Provide the [X, Y] coordinate of the cell's center where the given text is located.  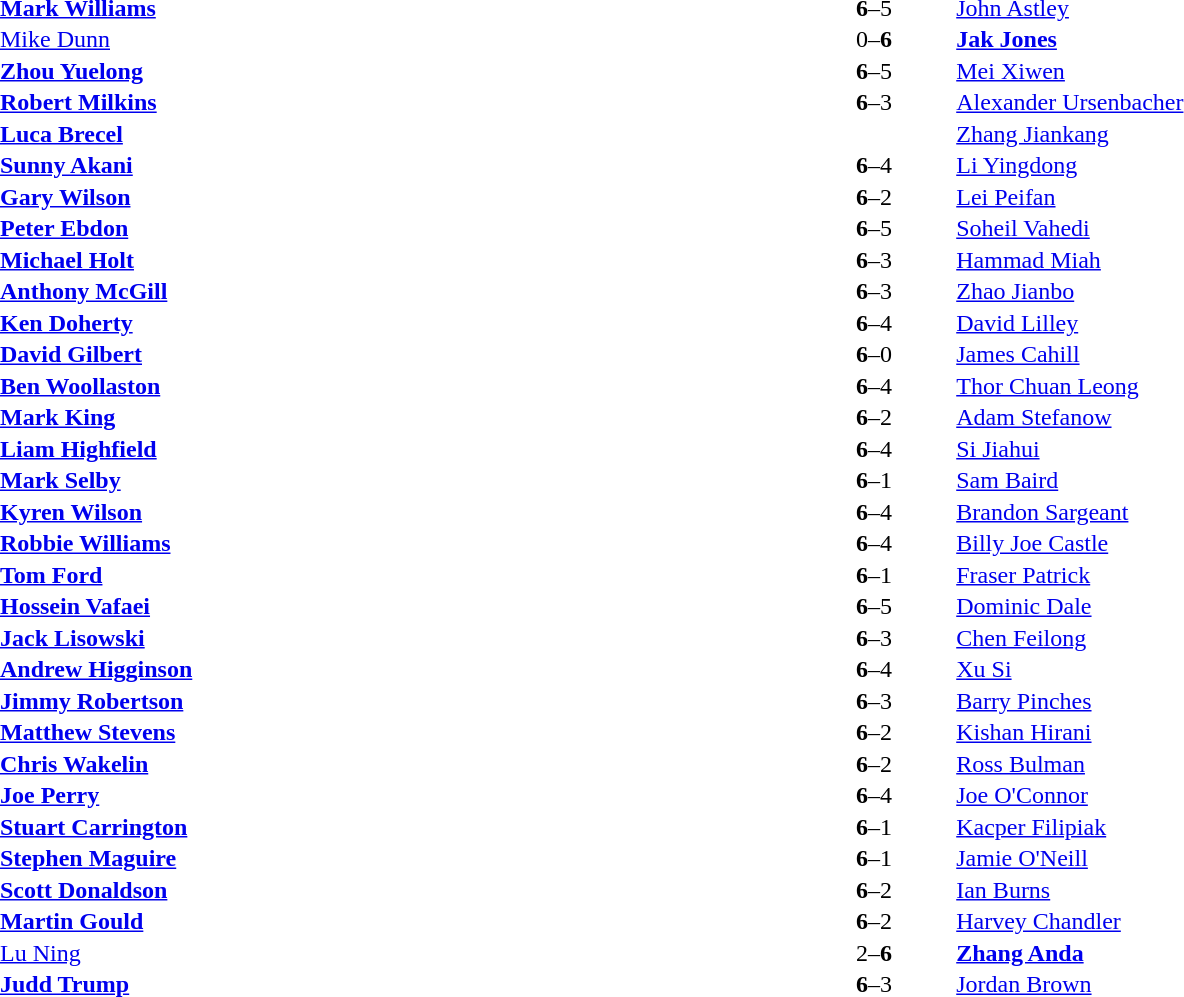
6–0 [874, 355]
0–6 [874, 39]
2–6 [874, 953]
